Extract the [X, Y] coordinate from the center of the cell holding the provided text.  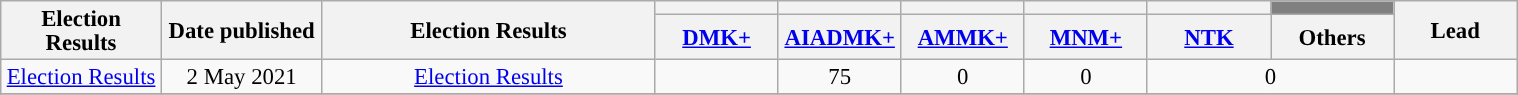
AIADMK+ [840, 38]
Others [1332, 38]
Lead [1456, 30]
75 [840, 78]
2 May 2021 [242, 78]
MNM+ [1086, 38]
AMMK+ [962, 38]
DMK+ [716, 38]
Date published [242, 30]
NTK [1208, 38]
